Provide the (X, Y) coordinate of the cell's center where the given text is located.  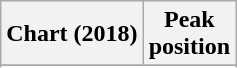
Peak position (189, 34)
Chart (2018) (72, 34)
